Identify which cell holds the provided text, then report its [x, y] central coordinate. 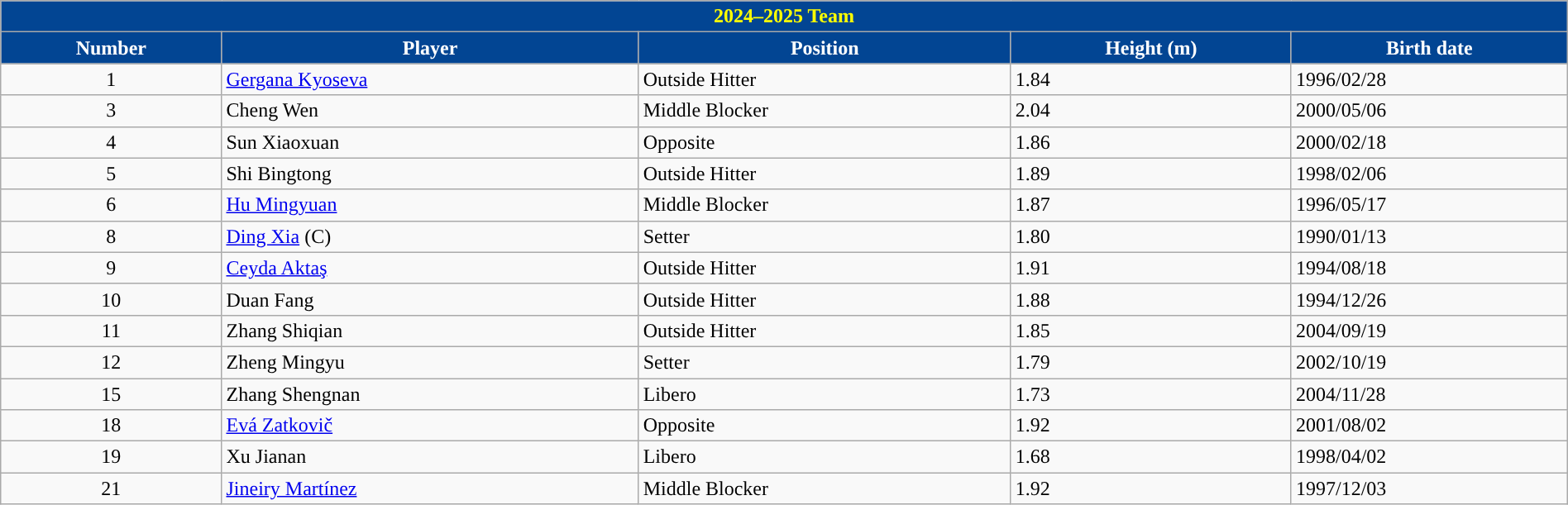
9 [111, 268]
Duan Fang [430, 299]
1.79 [1151, 362]
19 [111, 457]
6 [111, 205]
1.84 [1151, 79]
2000/05/06 [1429, 111]
Player [430, 48]
1.68 [1151, 457]
3 [111, 111]
1.85 [1151, 331]
1.86 [1151, 142]
Zhang Shiqian [430, 331]
1996/02/28 [1429, 79]
4 [111, 142]
2001/08/02 [1429, 426]
2024–2025 Team [784, 17]
5 [111, 174]
15 [111, 394]
2002/10/19 [1429, 362]
1 [111, 79]
Gergana Kyoseva [430, 79]
2.04 [1151, 111]
Jineiry Martínez [430, 488]
18 [111, 426]
1994/12/26 [1429, 299]
Sun Xiaoxuan [430, 142]
1.87 [1151, 205]
10 [111, 299]
Position [825, 48]
Number [111, 48]
Cheng Wen [430, 111]
1994/08/18 [1429, 268]
2004/11/28 [1429, 394]
1998/02/06 [1429, 174]
11 [111, 331]
Zheng Mingyu [430, 362]
1998/04/02 [1429, 457]
Birth date [1429, 48]
Ding Xia (C) [430, 236]
Evá Zatkovič [430, 426]
1990/01/13 [1429, 236]
1.88 [1151, 299]
Ceyda Aktaş [430, 268]
2004/09/19 [1429, 331]
Xu Jianan [430, 457]
1.91 [1151, 268]
12 [111, 362]
Zhang Shengnan [430, 394]
1.80 [1151, 236]
1.89 [1151, 174]
21 [111, 488]
1997/12/03 [1429, 488]
Hu Mingyuan [430, 205]
Height (m) [1151, 48]
2000/02/18 [1429, 142]
8 [111, 236]
1.73 [1151, 394]
1996/05/17 [1429, 205]
Shi Bingtong [430, 174]
